Determine the (X, Y) coordinate at the center of the cell enclosing the given text.  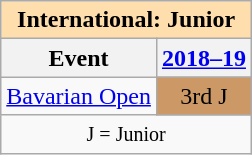
Event (79, 58)
Bavarian Open (79, 96)
2018–19 (204, 58)
J = Junior (126, 134)
3rd J (204, 96)
International: Junior (126, 20)
